Return the (x, y) coordinate for the center point of the cell that contains the specified text.  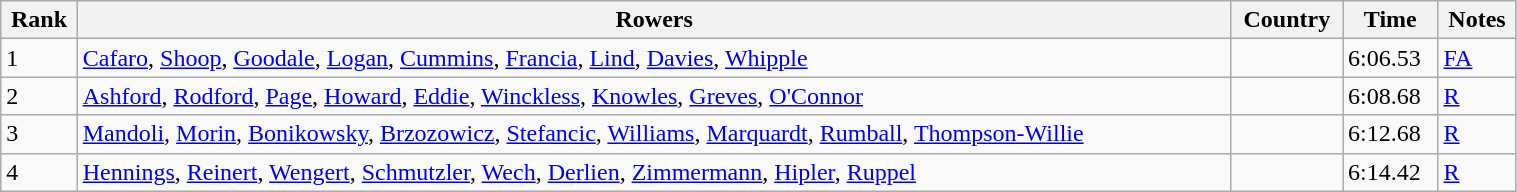
Rowers (654, 20)
6:06.53 (1390, 58)
Notes (1477, 20)
3 (39, 134)
FA (1477, 58)
Cafaro, Shoop, Goodale, Logan, Cummins, Francia, Lind, Davies, Whipple (654, 58)
1 (39, 58)
6:12.68 (1390, 134)
Country (1286, 20)
4 (39, 172)
6:08.68 (1390, 96)
2 (39, 96)
Rank (39, 20)
Mandoli, Morin, Bonikowsky, Brzozowicz, Stefancic, Williams, Marquardt, Rumball, Thompson-Willie (654, 134)
Ashford, Rodford, Page, Howard, Eddie, Winckless, Knowles, Greves, O'Connor (654, 96)
Time (1390, 20)
6:14.42 (1390, 172)
Hennings, Reinert, Wengert, Schmutzler, Wech, Derlien, Zimmermann, Hipler, Ruppel (654, 172)
